Capture the cell that displays the provided text and extract its [x, y] central coordinate. 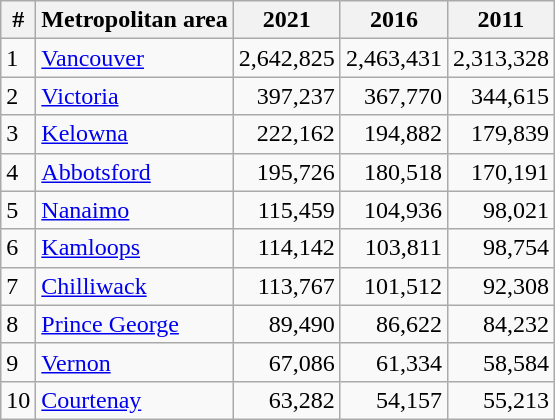
61,334 [394, 362]
2011 [500, 20]
115,459 [286, 210]
4 [18, 172]
195,726 [286, 172]
Vernon [134, 362]
# [18, 20]
92,308 [500, 286]
Nanaimo [134, 210]
113,767 [286, 286]
Abbotsford [134, 172]
344,615 [500, 96]
3 [18, 134]
63,282 [286, 400]
103,811 [394, 248]
179,839 [500, 134]
2021 [286, 20]
114,142 [286, 248]
101,512 [394, 286]
9 [18, 362]
Kelowna [134, 134]
Metropolitan area [134, 20]
67,086 [286, 362]
2,313,328 [500, 58]
7 [18, 286]
6 [18, 248]
54,157 [394, 400]
104,936 [394, 210]
2016 [394, 20]
367,770 [394, 96]
2,642,825 [286, 58]
98,754 [500, 248]
5 [18, 210]
8 [18, 324]
Prince George [134, 324]
194,882 [394, 134]
222,162 [286, 134]
84,232 [500, 324]
55,213 [500, 400]
10 [18, 400]
58,584 [500, 362]
170,191 [500, 172]
397,237 [286, 96]
Chilliwack [134, 286]
Courtenay [134, 400]
86,622 [394, 324]
Kamloops [134, 248]
Victoria [134, 96]
1 [18, 58]
98,021 [500, 210]
89,490 [286, 324]
Vancouver [134, 58]
2 [18, 96]
2,463,431 [394, 58]
180,518 [394, 172]
